Provide the (x, y) coordinate of the cell's center where the given text is located.  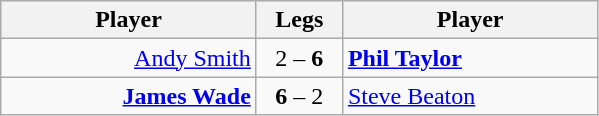
Legs (299, 20)
6 – 2 (299, 96)
2 – 6 (299, 58)
Andy Smith (129, 58)
James Wade (129, 96)
Phil Taylor (470, 58)
Steve Beaton (470, 96)
